Provide the (X, Y) coordinate of the cell's center where the given text is located.  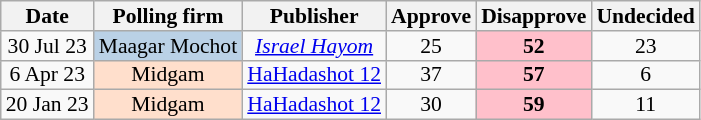
52 (534, 46)
23 (645, 46)
11 (645, 105)
30 (431, 105)
Israel Hayom (314, 46)
Approve (431, 16)
Publisher (314, 16)
Date (48, 16)
20 Jan 23 (48, 105)
Polling firm (168, 16)
30 Jul 23 (48, 46)
Undecided (645, 16)
Disapprove (534, 16)
37 (431, 75)
6 (645, 75)
59 (534, 105)
25 (431, 46)
57 (534, 75)
Maagar Mochot (168, 46)
6 Apr 23 (48, 75)
